Search for the cell housing the specified text and yield its [x, y] center coordinate. 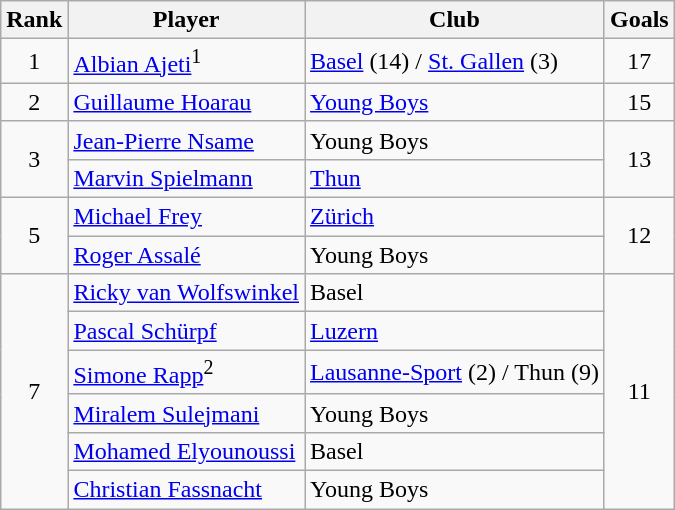
2 [34, 102]
Jean-Pierre Nsame [186, 140]
7 [34, 392]
11 [639, 392]
Miralem Sulejmani [186, 413]
13 [639, 159]
Lausanne-Sport (2) / Thun (9) [455, 372]
Marvin Spielmann [186, 178]
Rank [34, 20]
Zürich [455, 217]
Michael Frey [186, 217]
Basel (14) / St. Gallen (3) [455, 62]
Thun [455, 178]
Roger Assalé [186, 255]
Pascal Schürpf [186, 331]
Ricky van Wolfswinkel [186, 293]
Albian Ajeti1 [186, 62]
Guillaume Hoarau [186, 102]
Club [455, 20]
Mohamed Elyounoussi [186, 451]
Christian Fassnacht [186, 489]
Luzern [455, 331]
15 [639, 102]
1 [34, 62]
17 [639, 62]
12 [639, 236]
Goals [639, 20]
Simone Rapp2 [186, 372]
Player [186, 20]
5 [34, 236]
3 [34, 159]
